Provide the [x, y] coordinate of the cell's center where the given text is located.  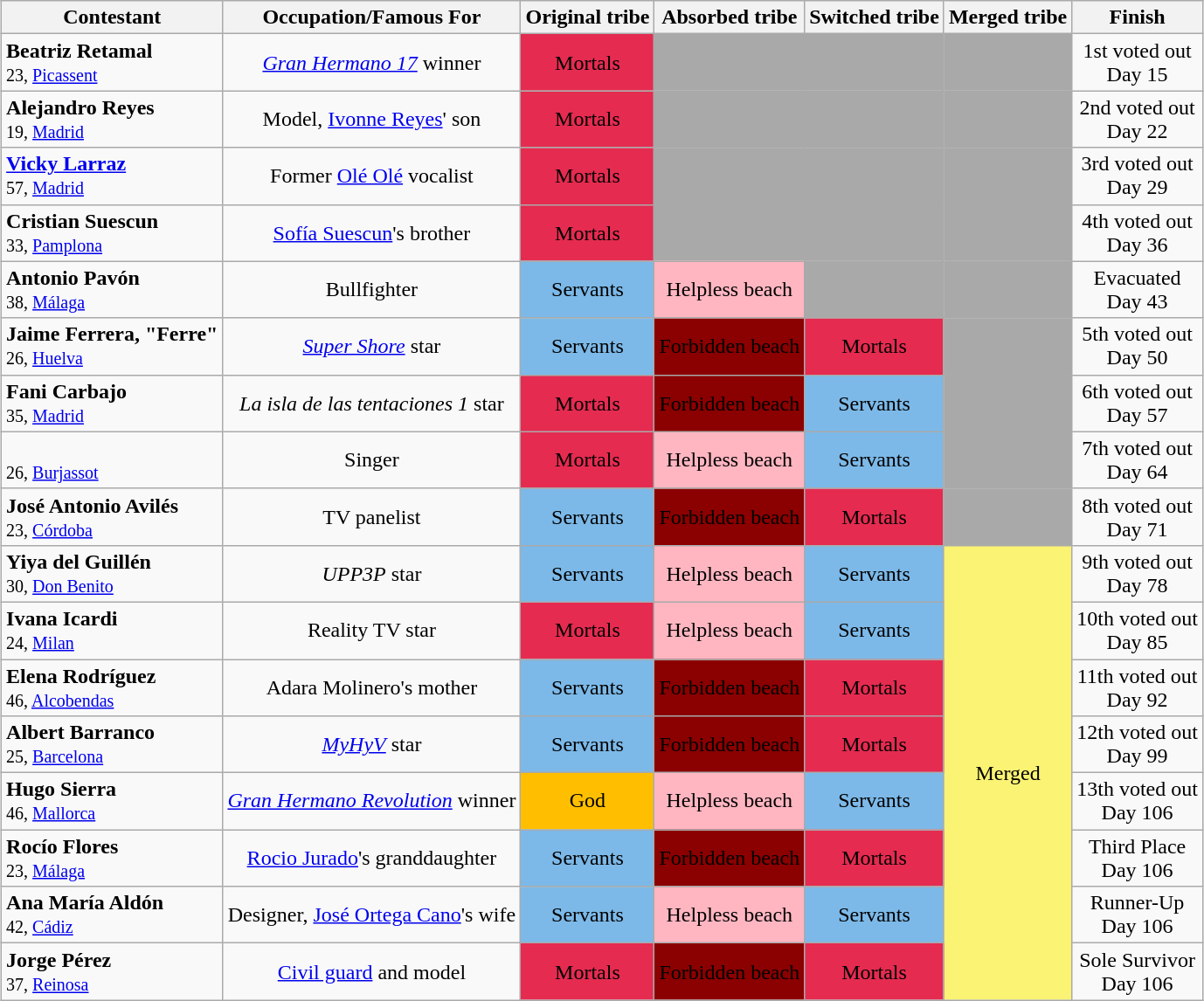
TV panelist [372, 517]
Designer, José Ortega Cano's wife [372, 915]
Merged [1007, 772]
MyHyV star [372, 744]
Model, Ivonne Reyes' son [372, 119]
Ana María Aldón 42, Cádiz [112, 915]
8th voted outDay 71 [1138, 517]
EvacuatedDay 43 [1138, 290]
Cristian Suescun 33, Pamplona [112, 232]
2nd voted outDay 22 [1138, 119]
12th voted outDay 99 [1138, 744]
Switched tribe [875, 17]
Third PlaceDay 106 [1138, 858]
Albert Barranco 25, Barcelona [112, 744]
Sofía Suescun's brother [372, 232]
Sole SurvivorDay 106 [1138, 971]
4th voted outDay 36 [1138, 232]
Gran Hermano 17 winner [372, 63]
11th voted outDay 92 [1138, 687]
10th voted outDay 85 [1138, 631]
Yiya del Guillén 30, Don Benito [112, 573]
7th voted outDay 64 [1138, 459]
Rocío Flores 23, Málaga [112, 858]
Jaime Ferrera, "Ferre" 26, Huelva [112, 346]
26, Burjassot [112, 459]
Bullfighter [372, 290]
Ivana Icardi 24, Milan [112, 631]
Occupation/Famous For [372, 17]
Jorge Pérez 37, Reinosa [112, 971]
Singer [372, 459]
Antonio Pavón 38, Málaga [112, 290]
Runner-UpDay 106 [1138, 915]
13th voted outDay 106 [1138, 802]
Adara Molinero's mother [372, 687]
9th voted outDay 78 [1138, 573]
Beatriz Retamal 23, Picassent [112, 63]
Vicky Larraz 57, Madrid [112, 176]
5th voted outDay 50 [1138, 346]
Finish [1138, 17]
La isla de las tentaciones 1 star [372, 404]
Gran Hermano Revolution winner [372, 802]
Hugo Sierra 46, Mallorca [112, 802]
God [587, 802]
Elena Rodríguez 46, Alcobendas [112, 687]
3rd voted outDay 29 [1138, 176]
UPP3P star [372, 573]
Merged tribe [1007, 17]
Rocio Jurado's granddaughter [372, 858]
Civil guard and model [372, 971]
José Antonio Avilés 23, Córdoba [112, 517]
1st voted outDay 15 [1138, 63]
Former Olé Olé vocalist [372, 176]
Super Shore star [372, 346]
Contestant [112, 17]
Alejandro Reyes 19, Madrid [112, 119]
Absorbed tribe [730, 17]
Reality TV star [372, 631]
Original tribe [587, 17]
6th voted outDay 57 [1138, 404]
Fani Carbajo 35, Madrid [112, 404]
